Scan for the cell matching the given text and deliver its [X, Y] coordinate at center. 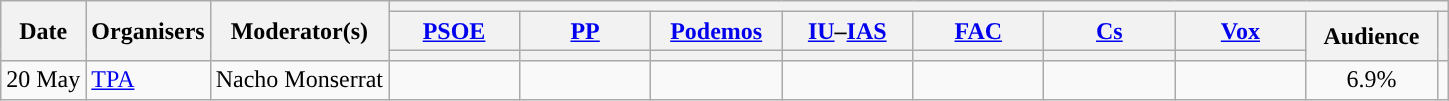
Moderator(s) [299, 31]
Podemos [716, 31]
IU–IAS [848, 31]
Date [44, 31]
6.9% [1372, 80]
Vox [1240, 31]
Cs [1110, 31]
Nacho Monserrat [299, 80]
Organisers [148, 31]
20 May [44, 80]
Audience [1372, 36]
TPA [148, 80]
PP [586, 31]
PSOE [454, 31]
FAC [978, 31]
